Provide the (X, Y) coordinate of the cell's center where the given text is located.  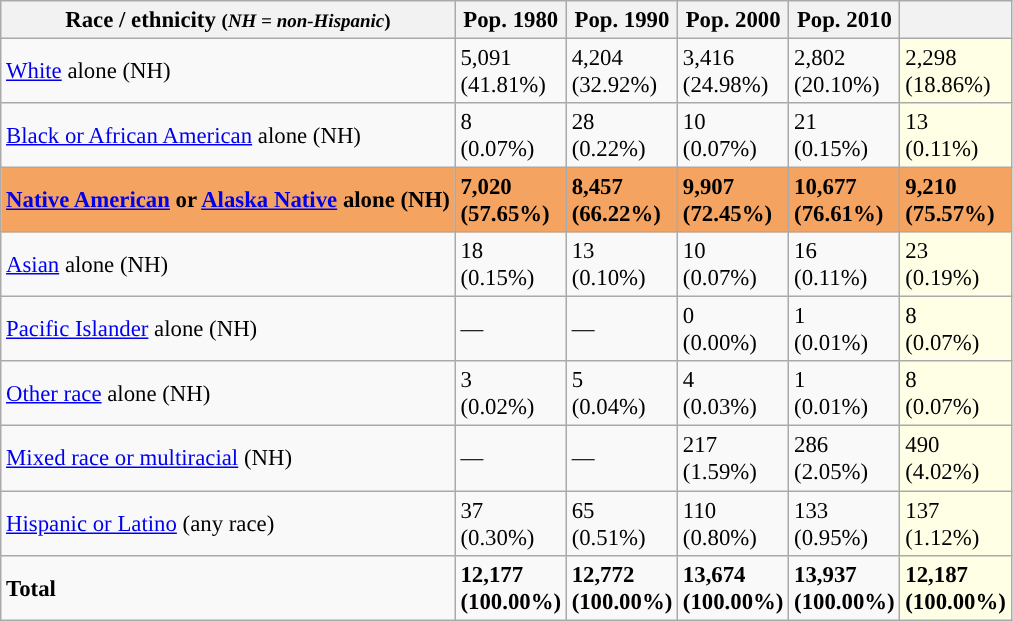
Race / ethnicity (NH = non-Hispanic) (228, 20)
Total (228, 588)
23(0.19%) (956, 264)
4,204(32.92%) (622, 72)
Pop. 2010 (844, 20)
65(0.51%) (622, 524)
37(0.30%) (510, 524)
28(0.22%) (622, 136)
Black or African American alone (NH) (228, 136)
12,177(100.00%) (510, 588)
13,937(100.00%) (844, 588)
Mixed race or multiracial (NH) (228, 458)
9,907(72.45%) (734, 200)
Pop. 1980 (510, 20)
13(0.11%) (956, 136)
2,802(20.10%) (844, 72)
Other race alone (NH) (228, 394)
Pop. 1990 (622, 20)
3(0.02%) (510, 394)
133(0.95%) (844, 524)
8,457(66.22%) (622, 200)
5,091(41.81%) (510, 72)
7,020(57.65%) (510, 200)
White alone (NH) (228, 72)
490(4.02%) (956, 458)
18(0.15%) (510, 264)
Pacific Islander alone (NH) (228, 330)
0(0.00%) (734, 330)
Asian alone (NH) (228, 264)
16(0.11%) (844, 264)
Pop. 2000 (734, 20)
4(0.03%) (734, 394)
10,677(76.61%) (844, 200)
5(0.04%) (622, 394)
13(0.10%) (622, 264)
2,298(18.86%) (956, 72)
110(0.80%) (734, 524)
13,674(100.00%) (734, 588)
217(1.59%) (734, 458)
137(1.12%) (956, 524)
3,416(24.98%) (734, 72)
21(0.15%) (844, 136)
12,187(100.00%) (956, 588)
9,210(75.57%) (956, 200)
Native American or Alaska Native alone (NH) (228, 200)
12,772(100.00%) (622, 588)
286(2.05%) (844, 458)
Hispanic or Latino (any race) (228, 524)
